Find where the given text appears and provide that cell's center as (X, Y) coordinate. 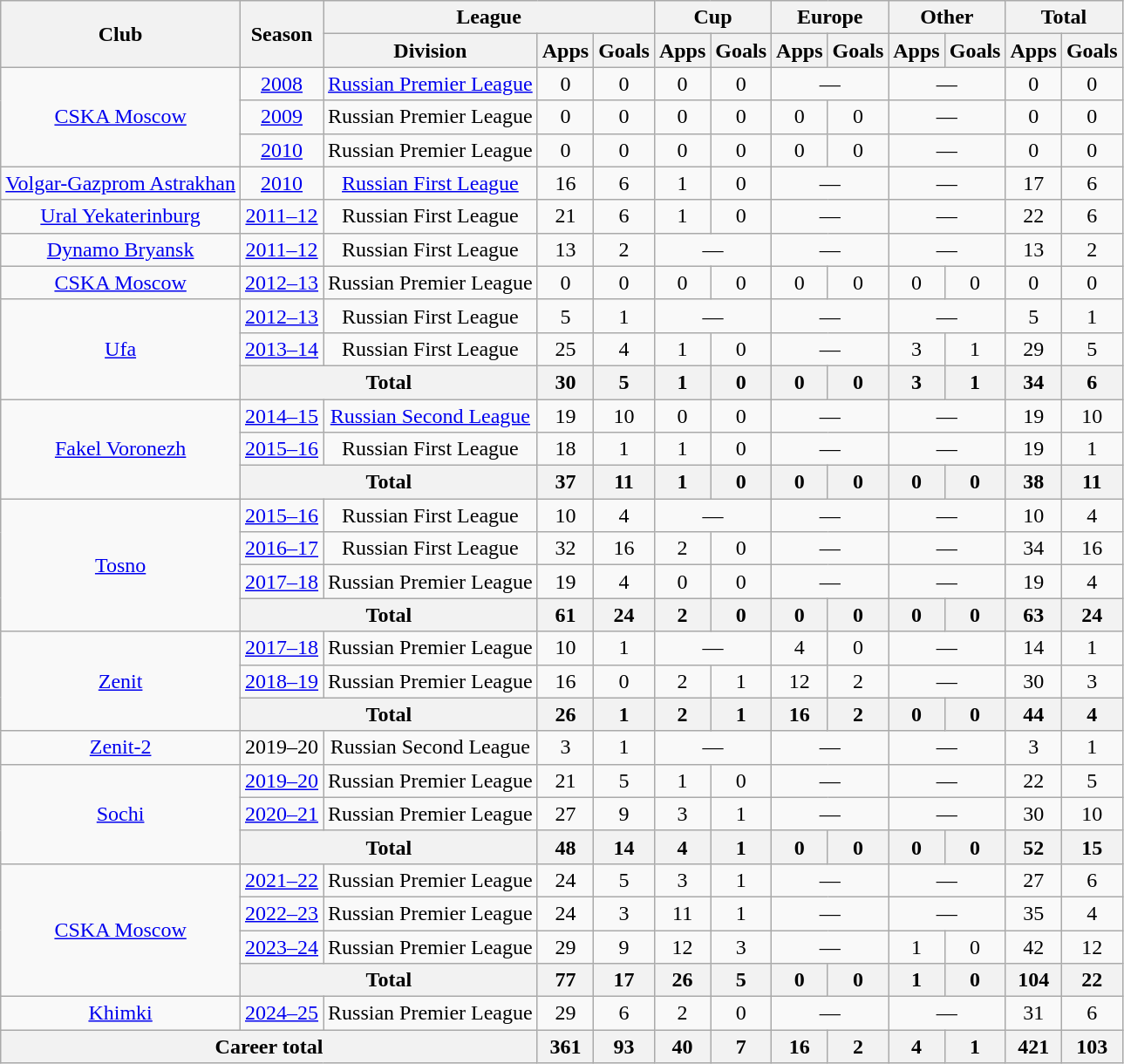
Ural Yekaterinburg (120, 216)
2016–17 (281, 549)
37 (565, 482)
44 (1033, 714)
104 (1033, 980)
2024–25 (281, 1013)
63 (1033, 615)
18 (565, 449)
Club (120, 34)
2020–21 (281, 814)
Tosno (120, 565)
Career total (269, 1047)
35 (1033, 913)
Fakel Voronezh (120, 449)
7 (741, 1047)
361 (565, 1047)
2023–24 (281, 946)
2021–22 (281, 880)
Ufa (120, 349)
42 (1033, 946)
Cup (712, 17)
2014–15 (281, 416)
2013–14 (281, 349)
Zenit (120, 681)
Europe (830, 17)
48 (565, 847)
77 (565, 980)
15 (1092, 847)
38 (1033, 482)
61 (565, 615)
Division (431, 51)
Khimki (120, 1013)
421 (1033, 1047)
31 (1033, 1013)
Zenit-2 (120, 747)
52 (1033, 847)
Dynamo Bryansk (120, 249)
Volgar-Gazprom Astrakhan (120, 183)
2009 (281, 117)
League (489, 17)
2018–19 (281, 681)
2022–23 (281, 913)
32 (565, 549)
Sochi (120, 814)
2008 (281, 84)
25 (565, 349)
103 (1092, 1047)
40 (682, 1047)
Other (947, 17)
Season (281, 34)
93 (624, 1047)
